Detect which cell encompasses the target text, then output its [x, y] center coordinate. 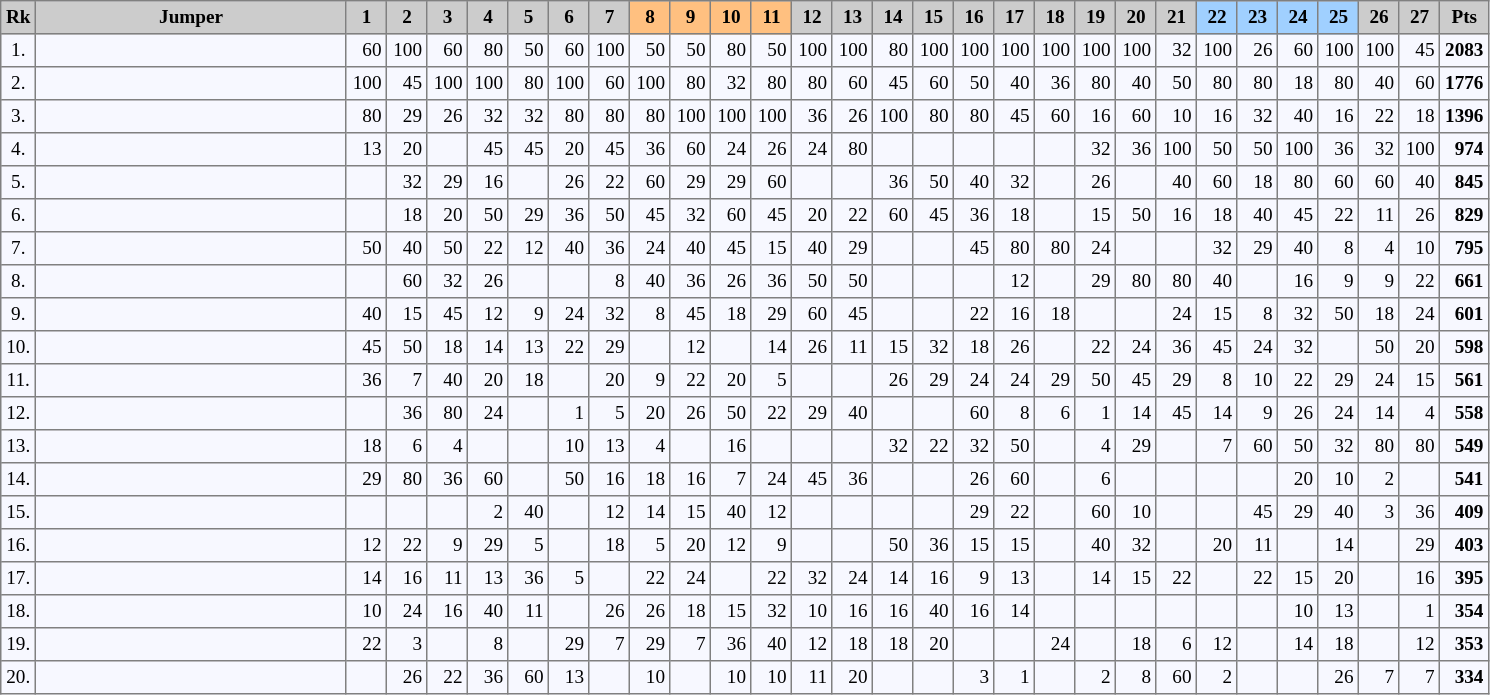
409 [1464, 512]
25 [1338, 18]
4. [18, 150]
19 [1095, 18]
27 [1419, 18]
18. [18, 612]
598 [1464, 348]
334 [1464, 678]
1396 [1464, 116]
795 [1464, 248]
5. [18, 182]
Rk [18, 18]
3. [18, 116]
2. [18, 84]
10. [18, 348]
8. [18, 282]
11. [18, 380]
20. [18, 678]
558 [1464, 414]
17. [18, 578]
829 [1464, 216]
974 [1464, 150]
19. [18, 644]
Jumper [191, 18]
7. [18, 248]
17 [1014, 18]
395 [1464, 578]
Pts [1464, 18]
1. [18, 50]
541 [1464, 480]
661 [1464, 282]
6. [18, 216]
549 [1464, 446]
403 [1464, 546]
13. [18, 446]
354 [1464, 612]
9. [18, 314]
601 [1464, 314]
2083 [1464, 50]
561 [1464, 380]
845 [1464, 182]
12. [18, 414]
16. [18, 546]
23 [1257, 18]
21 [1176, 18]
14. [18, 480]
1776 [1464, 84]
353 [1464, 644]
15. [18, 512]
